For the text-containing cell, return its midpoint in [x, y] coordinate format. 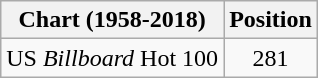
Chart (1958-2018) [112, 20]
US Billboard Hot 100 [112, 58]
281 [271, 58]
Position [271, 20]
